Provide the (X, Y) coordinate of the cell's center where the given text is located.  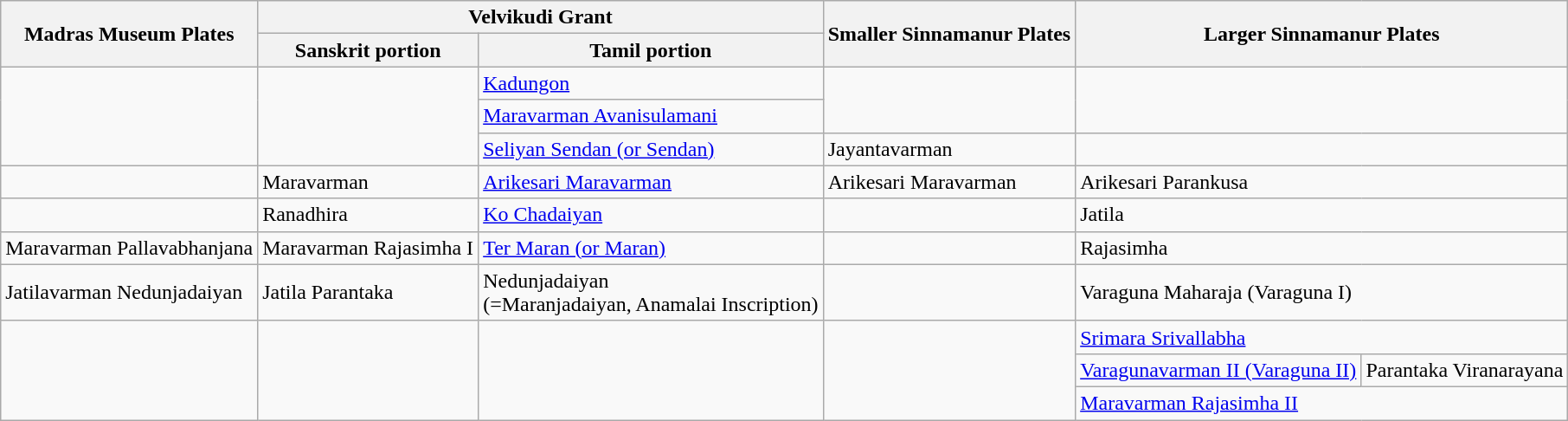
Kadungon (651, 83)
Rajasimha (1322, 248)
Maravarman Avanisulamani (651, 116)
Madras Museum Plates (130, 34)
Larger Sinnamanur Plates (1322, 34)
Jatila Parantaka (369, 293)
Seliyan Sendan (or Sendan) (651, 149)
Maravarman Rajasimha II (1322, 403)
Jatila (1322, 215)
Maravarman Rajasimha I (369, 248)
Sanskrit portion (369, 50)
Varaguna Maharaja (Varaguna I) (1322, 293)
Maravarman (369, 182)
Jatilavarman Nedunjadaiyan (130, 293)
Velvikudi Grant (540, 17)
Arikesari Parankusa (1322, 182)
Ko Chadaiyan (651, 215)
Varagunavarman II (Varaguna II) (1218, 370)
Maravarman Pallavabhanjana (130, 248)
Jayantavarman (949, 149)
Ter Maran (or Maran) (651, 248)
Srimara Srivallabha (1322, 337)
Smaller Sinnamanur Plates (949, 34)
Nedunjadaiyan(=Maranjadaiyan, Anamalai Inscription) (651, 293)
Parantaka Viranarayana (1464, 370)
Ranadhira (369, 215)
Tamil portion (651, 50)
